Return the [X, Y] coordinate for the center point of the cell that contains the specified text.  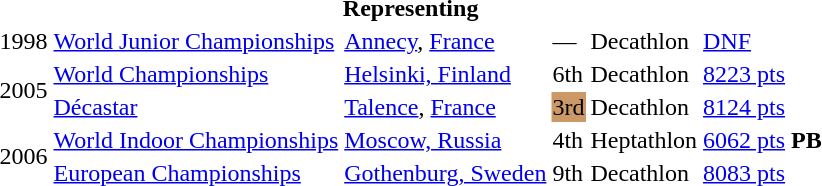
Heptathlon [644, 140]
Annecy, France [446, 41]
Helsinki, Finland [446, 74]
6th [568, 74]
Décastar [196, 107]
4th [568, 140]
Talence, France [446, 107]
World Junior Championships [196, 41]
3rd [568, 107]
— [568, 41]
Moscow, Russia [446, 140]
World Championships [196, 74]
World Indoor Championships [196, 140]
